Search for the cell housing the specified text and yield its [x, y] center coordinate. 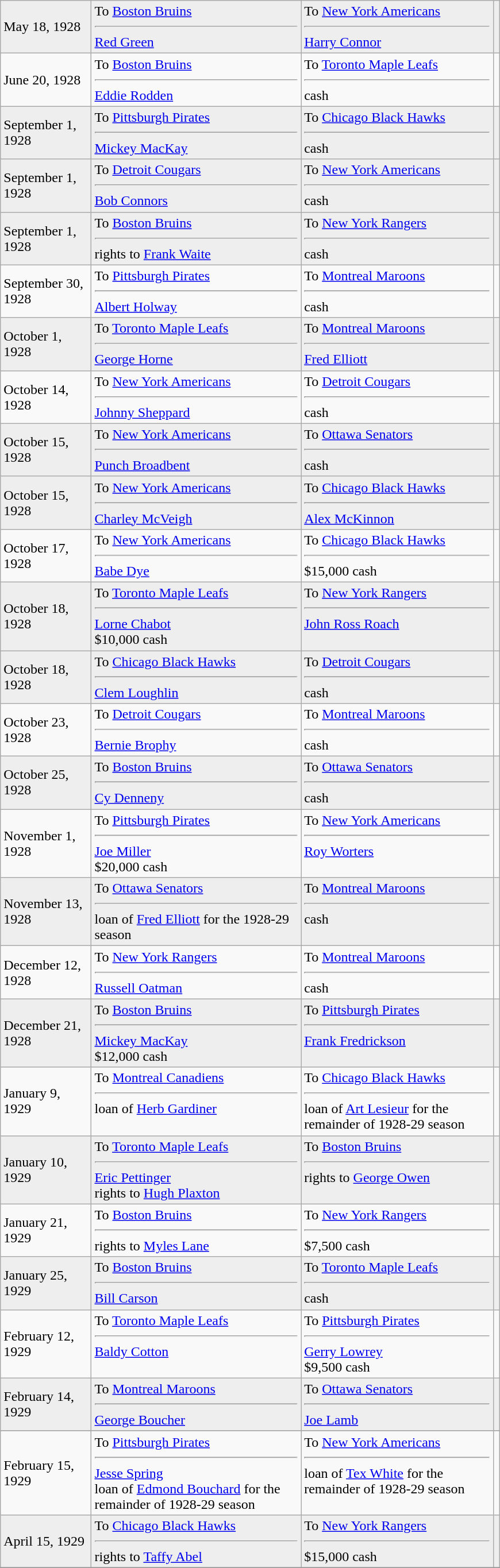
To Montreal Canadiensloan of Herb Gardiner [197, 1102]
To Pittsburgh PiratesMickey MacKay [197, 133]
To New York RangersRussell Oatman [197, 972]
To Boston BruinsMickey MacKay$12,000 cash [197, 1033]
To Montreal Maroons Fred Elliott [397, 344]
To Ottawa Senatorscash [397, 783]
April 15, 1929 [46, 1541]
To New York Rangers $15,000 cash [397, 1541]
To Boston Bruinsrights to Frank Waite [197, 238]
December 12, 1928 [46, 972]
To New York Rangers cash [397, 238]
To New York Americans loan of Tex White for the remainder of 1928-29 season [397, 1473]
To New York Rangers John Ross Roach [397, 616]
To Toronto Maple LeafsBaldy Cotton [197, 1344]
February 14, 1929 [46, 1404]
To New York Rangers $7,500 cash [397, 1230]
To Detroit CougarsBob Connors [197, 186]
To Montreal MaroonsGeorge Boucher [197, 1404]
October 17, 1928 [46, 555]
To New York Americans Roy Worters [397, 843]
To Chicago Black Hawks Alex McKinnon [397, 503]
October 1, 1928 [46, 344]
To New York Americans Harry Connor [397, 27]
To Pittsburgh PiratesAlbert Holway [197, 291]
To Pittsburgh PiratesJoe Miller$20,000 cash [197, 843]
To Boston BruinsRed Green [197, 27]
To New York AmericansCharley McVeigh [197, 503]
November 13, 1928 [46, 912]
To Chicago Black Hawks cash [397, 133]
January 25, 1929 [46, 1283]
To Toronto Maple LeafsLorne Chabot$10,000 cash [197, 616]
To Detroit Cougars cash [397, 397]
To Pittsburgh PiratesJesse Springloan of Edmond Bouchard for the remainder of 1928-29 season [197, 1473]
To Montreal Maroonscash [397, 730]
To New York Americans cash [397, 186]
October 25, 1928 [46, 783]
To Chicago Black Hawks loan of Art Lesieur for the remainder of 1928-29 season [397, 1102]
January 21, 1929 [46, 1230]
To Boston BruinsCy Denneny [197, 783]
December 21, 1928 [46, 1033]
To Boston Bruins rights to George Owen [397, 1169]
To Boston BruinsBill Carson [197, 1283]
January 10, 1929 [46, 1169]
May 18, 1928 [46, 27]
October 14, 1928 [46, 397]
To Boston BruinsEddie Rodden [197, 80]
To New York AmericansPunch Broadbent [197, 450]
To Pittsburgh Pirates Frank Fredrickson [397, 1033]
To New York AmericansJohnny Sheppard [197, 397]
To Toronto Maple LeafsGeorge Horne [197, 344]
To Chicago Black Hawksrights to Taffy Abel [197, 1541]
February 15, 1929 [46, 1473]
To Pittsburgh PiratesGerry Lowrey$9,500 cash [397, 1344]
September 30, 1928 [46, 291]
To New York AmericansBabe Dye [197, 555]
October 23, 1928 [46, 730]
To Ottawa Senators cash [397, 450]
To Boston Bruinsrights to Myles Lane [197, 1230]
June 20, 1928 [46, 80]
To Detroit CougarsBernie Brophy [197, 730]
To Toronto Maple LeafsEric Pettingerrights to Hugh Plaxton [197, 1169]
To Ottawa Senatorsloan of Fred Elliott for the 1928-29 season [197, 912]
To Detroit Cougarscash [397, 677]
November 1, 1928 [46, 843]
February 12, 1929 [46, 1344]
To Chicago Black Hawks $15,000 cash [397, 555]
To Ottawa Senators Joe Lamb [397, 1404]
January 9, 1929 [46, 1102]
To Chicago Black HawksClem Loughlin [197, 677]
